Determine the (X, Y) coordinate at the center of the cell enclosing the given text.  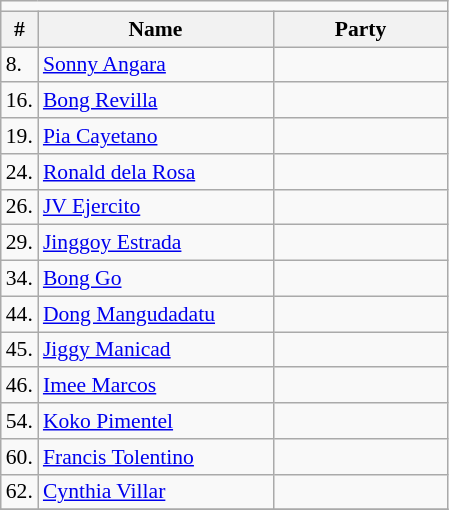
29. (20, 243)
34. (20, 279)
Pia Cayetano (156, 136)
Name (156, 29)
24. (20, 172)
Imee Marcos (156, 386)
Koko Pimentel (156, 421)
Sonny Angara (156, 65)
Jinggoy Estrada (156, 243)
44. (20, 314)
Bong Revilla (156, 101)
45. (20, 350)
Party (360, 29)
JV Ejercito (156, 207)
Jiggy Manicad (156, 350)
Bong Go (156, 279)
60. (20, 457)
62. (20, 492)
Ronald dela Rosa (156, 172)
16. (20, 101)
8. (20, 65)
19. (20, 136)
Dong Mangudadatu (156, 314)
26. (20, 207)
Francis Tolentino (156, 457)
# (20, 29)
54. (20, 421)
Cynthia Villar (156, 492)
46. (20, 386)
